Return the (X, Y) coordinate for the center point of the cell that contains the specified text.  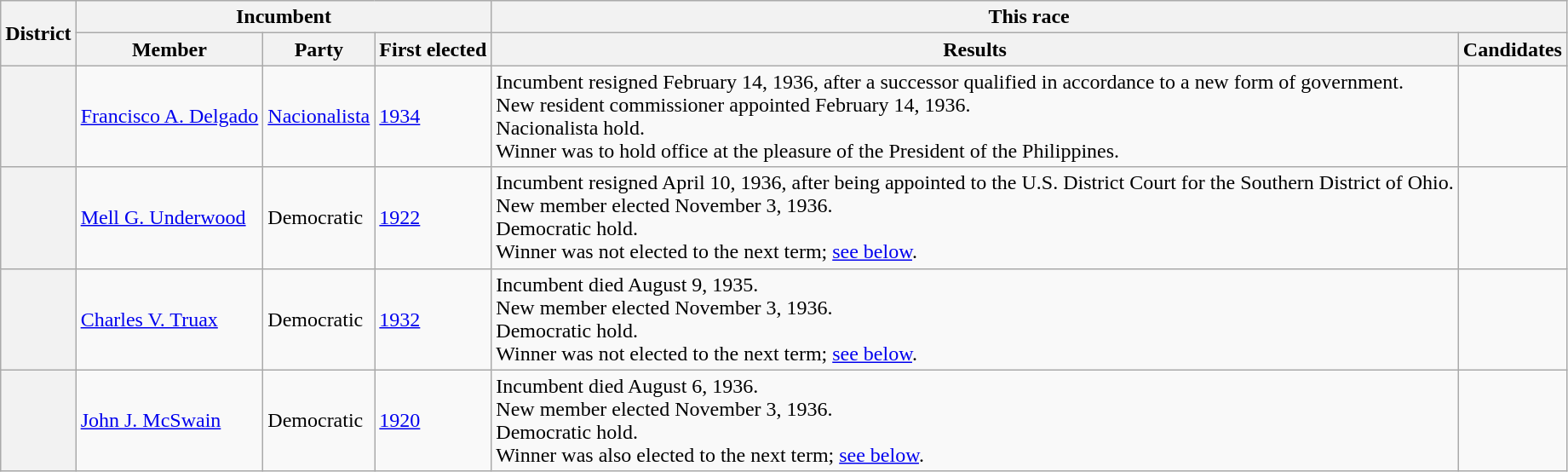
District (38, 33)
Candidates (1513, 49)
Member (169, 49)
Nacionalista (319, 116)
Incumbent died August 6, 1936.New member elected November 3, 1936.Democratic hold.Winner was also elected to the next term; see below. (975, 421)
1932 (433, 319)
1934 (433, 116)
1922 (433, 218)
Incumbent died August 9, 1935.New member elected November 3, 1936.Democratic hold.Winner was not elected to the next term; see below. (975, 319)
John J. McSwain (169, 421)
Francisco A. Delgado (169, 116)
Charles V. Truax (169, 319)
Incumbent (284, 17)
Mell G. Underwood (169, 218)
Party (319, 49)
This race (1029, 17)
First elected (433, 49)
1920 (433, 421)
Results (975, 49)
